Scan for the cell matching the given text and deliver its (X, Y) coordinate at center. 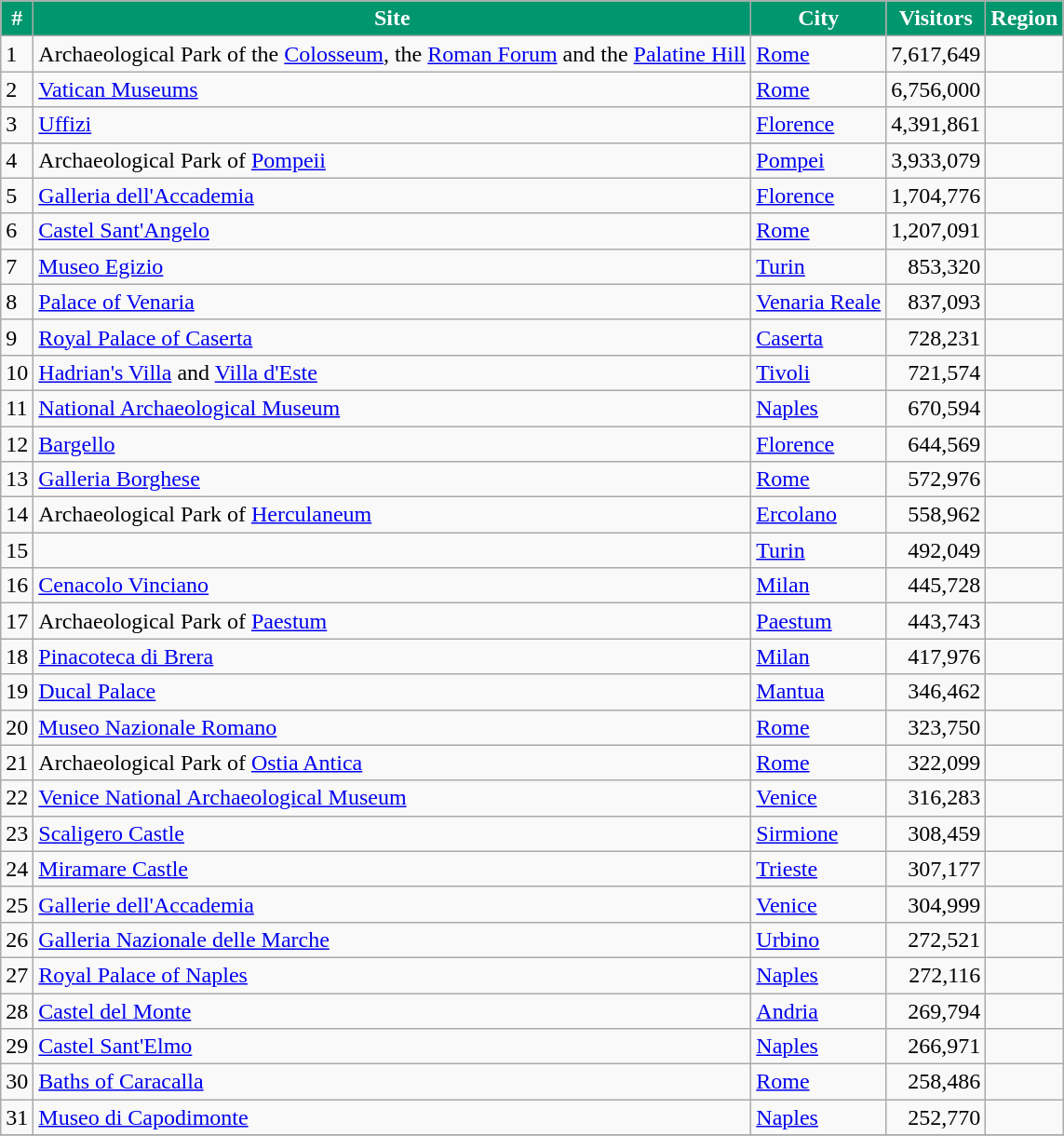
28 (17, 1010)
492,049 (936, 550)
Hadrian's Villa and Villa d'Este (393, 372)
Caserta (819, 337)
Castel del Monte (393, 1010)
252,770 (936, 1117)
9 (17, 337)
Site (393, 19)
304,999 (936, 904)
23 (17, 833)
728,231 (936, 337)
307,177 (936, 869)
18 (17, 656)
269,794 (936, 1010)
417,976 (936, 656)
Pinacoteca di Brera (393, 656)
Archaeological Park of Herculaneum (393, 515)
National Archaeological Museum (393, 408)
2 (17, 89)
Royal Palace of Caserta (393, 337)
Venaria Reale (819, 302)
City (819, 19)
Paestum (819, 621)
Mantua (819, 692)
Galleria Nazionale delle Marche (393, 940)
3 (17, 125)
Gallerie dell'Accademia (393, 904)
Cenacolo Vinciano (393, 586)
Uffizi (393, 125)
6 (17, 231)
Baths of Caracalla (393, 1082)
272,521 (936, 940)
853,320 (936, 266)
272,116 (936, 975)
21 (17, 763)
Andria (819, 1010)
1,207,091 (936, 231)
Galleria dell'Accademia (393, 196)
Urbino (819, 940)
11 (17, 408)
Archaeological Park of Paestum (393, 621)
29 (17, 1047)
4 (17, 160)
644,569 (936, 444)
26 (17, 940)
Museo Egizio (393, 266)
22 (17, 798)
16 (17, 586)
Archaeological Park of the Colosseum, the Roman Forum and the Palatine Hill (393, 54)
30 (17, 1082)
Tivoli (819, 372)
721,574 (936, 372)
Pompei (819, 160)
572,976 (936, 480)
323,750 (936, 727)
6,756,000 (936, 89)
12 (17, 444)
20 (17, 727)
443,743 (936, 621)
Ercolano (819, 515)
Museo di Capodimonte (393, 1117)
670,594 (936, 408)
Bargello (393, 444)
Venice National Archaeological Museum (393, 798)
19 (17, 692)
31 (17, 1117)
837,093 (936, 302)
13 (17, 480)
15 (17, 550)
Archaeological Park of Pompeii (393, 160)
27 (17, 975)
322,099 (936, 763)
Scaligero Castle (393, 833)
3,933,079 (936, 160)
Museo Nazionale Romano (393, 727)
Royal Palace of Naples (393, 975)
266,971 (936, 1047)
Archaeological Park of Ostia Antica (393, 763)
10 (17, 372)
Galleria Borghese (393, 480)
Trieste (819, 869)
14 (17, 515)
Ducal Palace (393, 692)
558,962 (936, 515)
7 (17, 266)
5 (17, 196)
# (17, 19)
258,486 (936, 1082)
Visitors (936, 19)
316,283 (936, 798)
1 (17, 54)
Sirmione (819, 833)
17 (17, 621)
Castel Sant'Angelo (393, 231)
Palace of Venaria (393, 302)
1,704,776 (936, 196)
24 (17, 869)
Vatican Museums (393, 89)
346,462 (936, 692)
Miramare Castle (393, 869)
Region (1024, 19)
8 (17, 302)
445,728 (936, 586)
Castel Sant'Elmo (393, 1047)
4,391,861 (936, 125)
25 (17, 904)
7,617,649 (936, 54)
308,459 (936, 833)
